Scan for the cell matching the given text and deliver its [X, Y] coordinate at center. 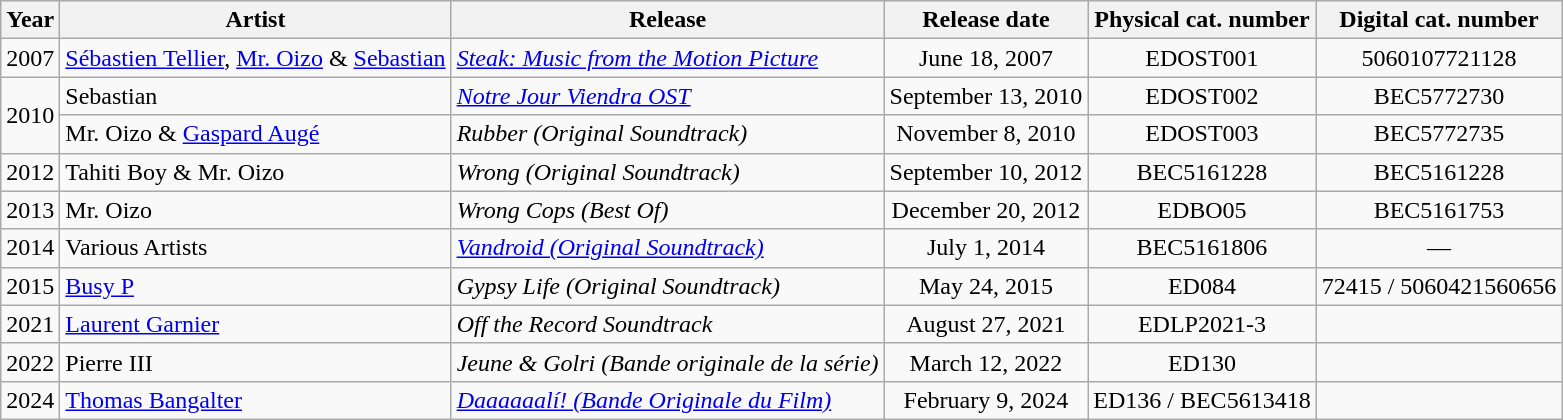
Pierre III [256, 362]
BEC5772730 [1439, 96]
2024 [30, 400]
Wrong (Original Soundtrack) [668, 172]
Busy P [256, 286]
— [1439, 248]
5060107721128 [1439, 58]
EDOST003 [1202, 134]
ED084 [1202, 286]
June 18, 2007 [986, 58]
August 27, 2021 [986, 324]
ED136 / BEC5613418 [1202, 400]
Jeune & Golri (Bande originale de la série) [668, 362]
2012 [30, 172]
Off the Record Soundtrack [668, 324]
Notre Jour Viendra OST [668, 96]
EDLP2021-3 [1202, 324]
May 24, 2015 [986, 286]
EDOST001 [1202, 58]
Laurent Garnier [256, 324]
2021 [30, 324]
September 13, 2010 [986, 96]
Tahiti Boy & Mr. Oizo [256, 172]
December 20, 2012 [986, 210]
Sebastian [256, 96]
Various Artists [256, 248]
Rubber (Original Soundtrack) [668, 134]
Wrong Cops (Best Of) [668, 210]
EDOST002 [1202, 96]
Mr. Oizo & Gaspard Augé [256, 134]
BEC5161806 [1202, 248]
2022 [30, 362]
February 9, 2024 [986, 400]
72415 / 5060421560656 [1439, 286]
Steak: Music from the Motion Picture [668, 58]
BEC5161753 [1439, 210]
Mr. Oizo [256, 210]
July 1, 2014 [986, 248]
2007 [30, 58]
Thomas Bangalter [256, 400]
Artist [256, 20]
Release date [986, 20]
Physical cat. number [1202, 20]
ED130 [1202, 362]
November 8, 2010 [986, 134]
Year [30, 20]
2015 [30, 286]
September 10, 2012 [986, 172]
Digital cat. number [1439, 20]
March 12, 2022 [986, 362]
BEC5772735 [1439, 134]
Gypsy Life (Original Soundtrack) [668, 286]
Release [668, 20]
2010 [30, 115]
EDBO05 [1202, 210]
Daaaaaalí! (Bande Originale du Film) [668, 400]
Sébastien Tellier, Mr. Oizo & Sebastian [256, 58]
2014 [30, 248]
Vandroid (Original Soundtrack) [668, 248]
2013 [30, 210]
